Search for the cell housing the specified text and yield its (X, Y) center coordinate. 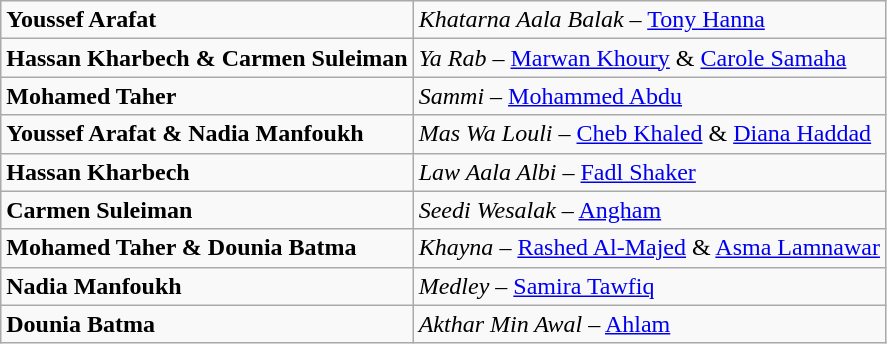
Youssef Arafat & Nadia Manfoukh (207, 134)
Sammi – Mohammed Abdu (649, 96)
Hassan Kharbech & Carmen Suleiman (207, 58)
Carmen Suleiman (207, 210)
Seedi Wesalak – Angham (649, 210)
Khayna – Rashed Al-Majed & Asma Lamnawar (649, 248)
Dounia Batma (207, 324)
Mohamed Taher (207, 96)
Mohamed Taher & Dounia Batma (207, 248)
Medley – Samira Tawfiq (649, 286)
Hassan Kharbech (207, 172)
Youssef Arafat (207, 20)
Khatarna Aala Balak – Tony Hanna (649, 20)
Ya Rab – Marwan Khoury & Carole Samaha (649, 58)
Mas Wa Louli – Cheb Khaled & Diana Haddad (649, 134)
Law Aala Albi – Fadl Shaker (649, 172)
Akthar Min Awal – Ahlam (649, 324)
Nadia Manfoukh (207, 286)
